Capture the cell that displays the provided text and extract its [x, y] central coordinate. 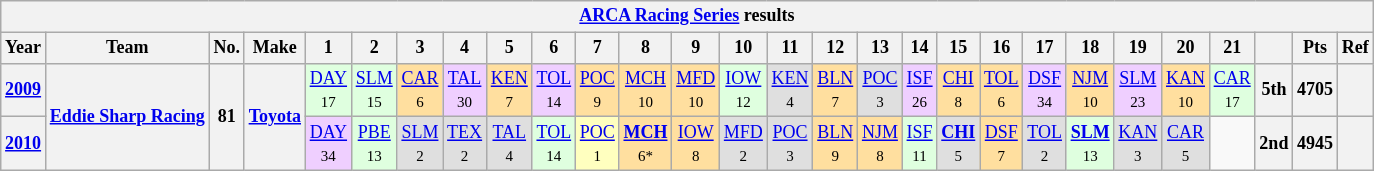
NJM8 [880, 144]
2009 [24, 90]
SLM2 [420, 144]
Year [24, 48]
KEN4 [790, 90]
13 [880, 48]
KAN3 [1138, 144]
CAR5 [1186, 144]
BLN7 [836, 90]
21 [1232, 48]
PBE13 [374, 144]
9 [696, 48]
KAN10 [1186, 90]
DAY17 [328, 90]
11 [790, 48]
MFD2 [744, 144]
81 [226, 116]
MFD10 [696, 90]
2 [374, 48]
2nd [1274, 144]
TAL30 [465, 90]
12 [836, 48]
ISF26 [920, 90]
16 [1002, 48]
15 [958, 48]
DSF7 [1002, 144]
18 [1090, 48]
3 [420, 48]
19 [1138, 48]
ARCA Racing Series results [687, 16]
5th [1274, 90]
Team [127, 48]
DAY34 [328, 144]
No. [226, 48]
5 [509, 48]
CHI8 [958, 90]
DSF34 [1044, 90]
TEX2 [465, 144]
IOW8 [696, 144]
2010 [24, 144]
MCH6* [646, 144]
SLM13 [1090, 144]
6 [554, 48]
IOW12 [744, 90]
Pts [1316, 48]
SLM23 [1138, 90]
TOL6 [1002, 90]
7 [597, 48]
POC9 [597, 90]
CAR17 [1232, 90]
BLN9 [836, 144]
ISF11 [920, 144]
Eddie Sharp Racing [127, 116]
SLM15 [374, 90]
NJM10 [1090, 90]
1 [328, 48]
CHI5 [958, 144]
Toyota [274, 116]
4705 [1316, 90]
CAR6 [420, 90]
MCH10 [646, 90]
20 [1186, 48]
TAL4 [509, 144]
17 [1044, 48]
10 [744, 48]
4945 [1316, 144]
Make [274, 48]
POC1 [597, 144]
Ref [1355, 48]
4 [465, 48]
8 [646, 48]
14 [920, 48]
KEN7 [509, 90]
TOL2 [1044, 144]
